Extract the (x, y) coordinate from the center of the cell holding the provided text.  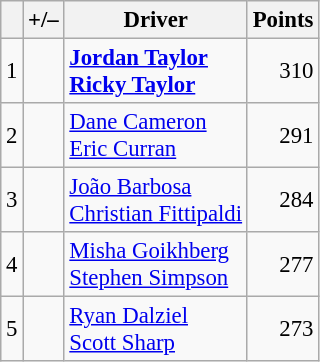
1 (12, 72)
310 (282, 72)
Misha Goikhberg Stephen Simpson (156, 264)
3 (12, 200)
Ryan Dalziel Scott Sharp (156, 330)
273 (282, 330)
284 (282, 200)
5 (12, 330)
Points (282, 20)
Driver (156, 20)
291 (282, 136)
Dane Cameron Eric Curran (156, 136)
2 (12, 136)
Jordan Taylor Ricky Taylor (156, 72)
4 (12, 264)
João Barbosa Christian Fittipaldi (156, 200)
+/– (44, 20)
277 (282, 264)
